Search for the cell housing the specified text and yield its (X, Y) center coordinate. 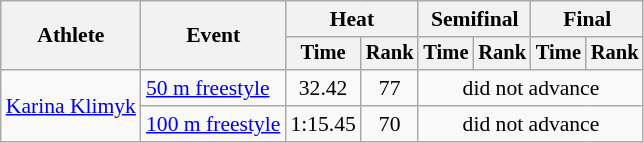
1:15.45 (322, 124)
50 m freestyle (213, 88)
Final (587, 19)
Heat (352, 19)
70 (390, 124)
Event (213, 36)
77 (390, 88)
Semifinal (474, 19)
32.42 (322, 88)
Karina Klimyk (71, 106)
100 m freestyle (213, 124)
Athlete (71, 36)
